Search for the cell housing the specified text and yield its [x, y] center coordinate. 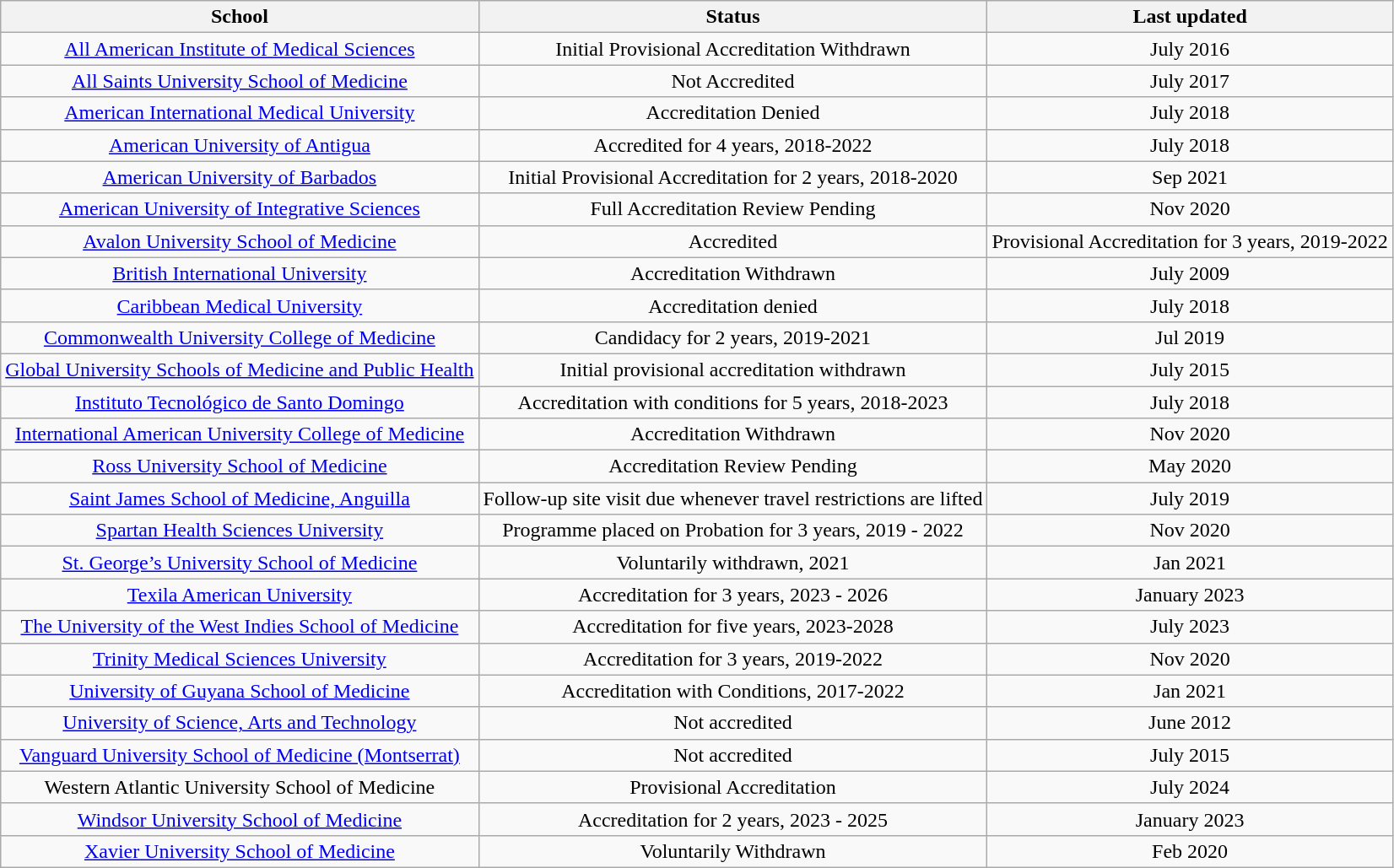
Vanguard University School of Medicine (Montserrat) [240, 755]
Accreditation for 3 years, 2019-2022 [732, 659]
Initial Provisional Accreditation Withdrawn [732, 49]
Full Accreditation Review Pending [732, 209]
Not Accredited [732, 81]
Western Atlantic University School of Medicine [240, 787]
Caribbean Medical University [240, 305]
All Saints University School of Medicine [240, 81]
Accreditation for 2 years, 2023 - 2025 [732, 819]
University of Guyana School of Medicine [240, 691]
Follow-up site visit due whenever travel restrictions are lifted [732, 499]
Trinity Medical Sciences University [240, 659]
Voluntarily withdrawn, 2021 [732, 563]
July 2016 [1190, 49]
July 2023 [1190, 627]
Saint James School of Medicine, Anguilla [240, 499]
July 2024 [1190, 787]
Programme placed on Probation for 3 years, 2019 - 2022 [732, 531]
Last updated [1190, 17]
Provisional Accreditation [732, 787]
Voluntarily Withdrawn [732, 851]
American University of Barbados [240, 177]
Jul 2019 [1190, 337]
University of Science, Arts and Technology [240, 723]
May 2020 [1190, 466]
American University of Antigua [240, 145]
Accreditation Denied [732, 113]
The University of the West Indies School of Medicine [240, 627]
Spartan Health Sciences University [240, 531]
Accreditation for five years, 2023-2028 [732, 627]
Ross University School of Medicine [240, 466]
Accreditation denied [732, 305]
American University of Integrative Sciences [240, 209]
St. George’s University School of Medicine [240, 563]
Global University Schools of Medicine and Public Health [240, 369]
American International Medical University [240, 113]
Sep 2021 [1190, 177]
School [240, 17]
Accredited [732, 241]
Feb 2020 [1190, 851]
June 2012 [1190, 723]
July 2009 [1190, 273]
Accreditation with conditions for 5 years, 2018-2023 [732, 402]
Accreditation with Conditions, 2017-2022 [732, 691]
British International University [240, 273]
Windsor University School of Medicine [240, 819]
Accredited for 4 years, 2018-2022 [732, 145]
Initial provisional accreditation withdrawn [732, 369]
July 2017 [1190, 81]
Provisional Accreditation for 3 years, 2019-2022 [1190, 241]
Instituto Tecnológico de Santo Domingo [240, 402]
Initial Provisional Accreditation for 2 years, 2018-2020 [732, 177]
Accreditation for 3 years, 2023 - 2026 [732, 595]
Xavier University School of Medicine [240, 851]
Accreditation Review Pending [732, 466]
Avalon University School of Medicine [240, 241]
July 2019 [1190, 499]
Texila American University [240, 595]
Candidacy for 2 years, 2019-2021 [732, 337]
Commonwealth University College of Medicine [240, 337]
Status [732, 17]
International American University College of Medicine [240, 434]
All American Institute of Medical Sciences [240, 49]
